Return the [X, Y] coordinate for the center point of the cell that contains the specified text.  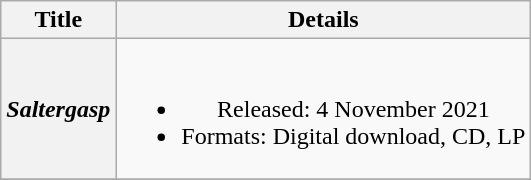
Saltergasp [58, 109]
Details [324, 20]
Title [58, 20]
Released: 4 November 2021Formats: Digital download, CD, LP [324, 109]
